Extract the [X, Y] coordinate from the center of the cell holding the provided text.  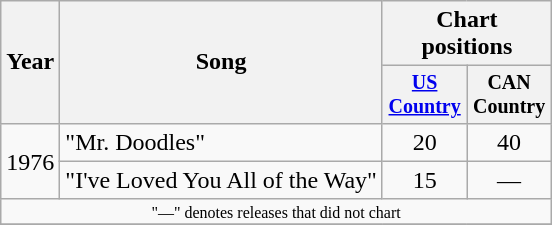
US Country [424, 94]
20 [424, 142]
15 [424, 180]
"—" denotes releases that did not chart [276, 211]
"Mr. Doodles" [222, 142]
Chart positions [466, 34]
— [509, 180]
"I've Loved You All of the Way" [222, 180]
1976 [30, 161]
CAN Country [509, 94]
40 [509, 142]
Year [30, 62]
Song [222, 62]
